For the text-containing cell, return its midpoint in (x, y) coordinate format. 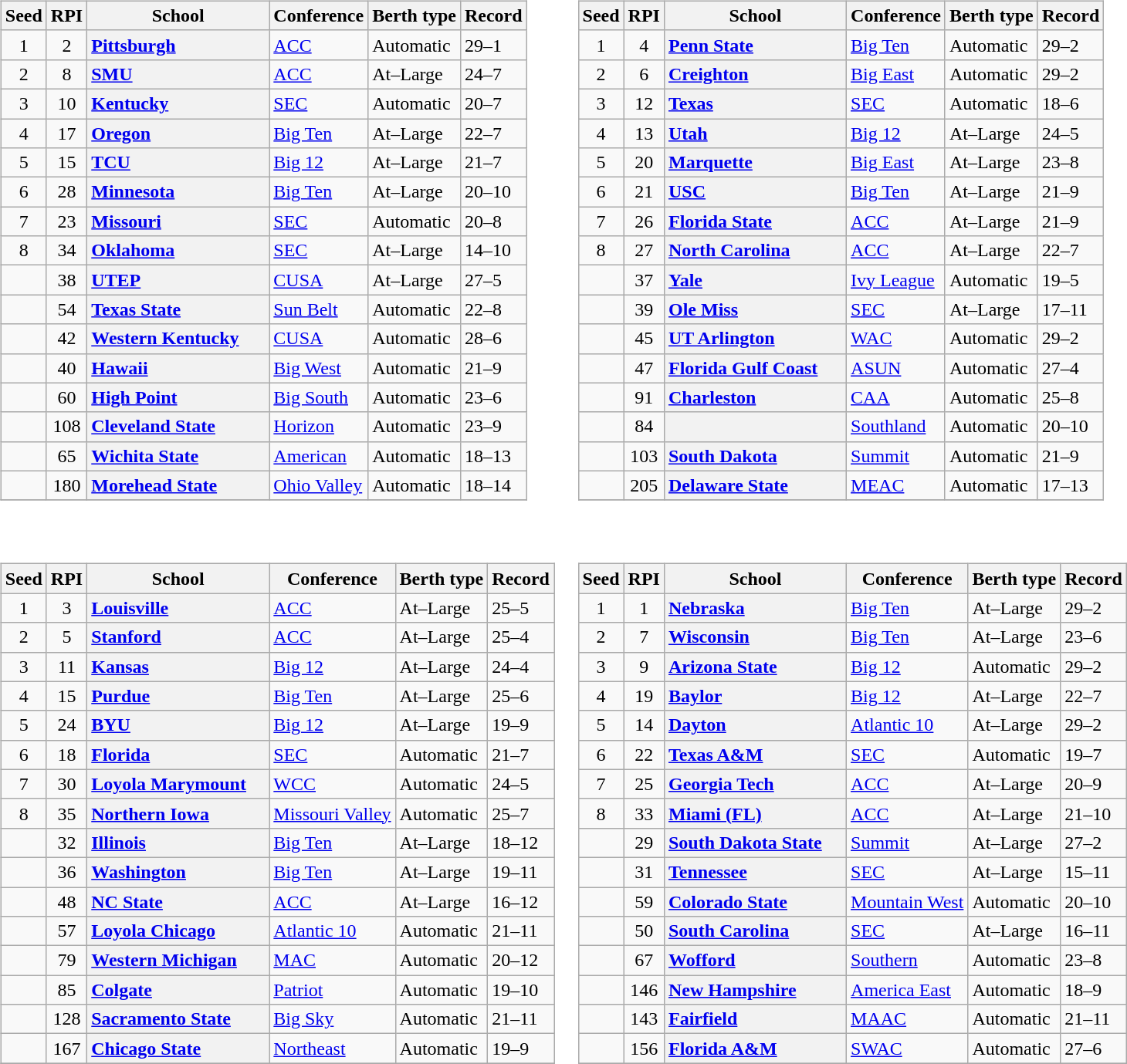
Wichita State (178, 456)
25–4 (521, 637)
12 (644, 103)
50 (644, 931)
29–1 (493, 45)
Stanford (178, 637)
Delaware State (755, 485)
20–9 (1094, 784)
WAC (896, 339)
24–4 (521, 667)
23 (66, 221)
85 (66, 990)
17–11 (1071, 309)
Missouri (178, 221)
North Carolina (755, 251)
Southern (908, 961)
Sun Belt (319, 309)
20–7 (493, 103)
67 (644, 961)
Loyola Chicago (178, 931)
SMU (178, 74)
54 (66, 309)
ASUN (896, 368)
USC (755, 192)
Morehead State (178, 485)
Washington (178, 872)
Western Michigan (178, 961)
18–14 (493, 485)
65 (66, 456)
Missouri Valley (332, 813)
27–4 (1071, 368)
32 (66, 843)
13 (644, 133)
New Hampshire (755, 990)
28 (66, 192)
MEAC (896, 485)
South Dakota (755, 456)
25 (644, 784)
57 (66, 931)
18–12 (521, 843)
UTEP (178, 280)
Tennessee (755, 872)
22–8 (493, 309)
Texas (755, 103)
45 (644, 339)
10 (66, 103)
Baylor (755, 696)
14 (644, 725)
WCC (332, 784)
Nebraska (755, 608)
Northern Iowa (178, 813)
UT Arlington (755, 339)
Western Kentucky (178, 339)
16–12 (521, 902)
Ole Miss (755, 309)
60 (66, 397)
156 (644, 1049)
14–10 (493, 251)
Wofford (755, 961)
Creighton (755, 74)
Colorado State (755, 902)
25–6 (521, 696)
21–10 (1094, 813)
84 (644, 427)
Northeast (332, 1049)
Ohio Valley (319, 485)
Penn State (755, 45)
40 (66, 368)
Mountain West (908, 902)
27–5 (493, 280)
17–13 (1071, 485)
Georgia Tech (755, 784)
28–6 (493, 339)
Yale (755, 280)
19–7 (1094, 755)
Florida A&M (755, 1049)
17 (66, 133)
20–8 (493, 221)
103 (644, 456)
Texas A&M (755, 755)
11 (66, 667)
48 (66, 902)
9 (644, 667)
79 (66, 961)
Kentucky (178, 103)
MAAC (908, 1019)
23–9 (493, 427)
Hawaii (178, 368)
20–12 (521, 961)
26 (644, 221)
Colgate (178, 990)
39 (644, 309)
22 (644, 755)
19–5 (1071, 280)
47 (644, 368)
South Dakota State (755, 843)
Dayton (755, 725)
30 (66, 784)
Kansas (178, 667)
59 (644, 902)
American (319, 456)
143 (644, 1019)
Big Sky (332, 1019)
Utah (755, 133)
America East (908, 990)
19 (644, 696)
Minnesota (178, 192)
34 (66, 251)
36 (66, 872)
Sacramento State (178, 1019)
18 (66, 755)
31 (644, 872)
BYU (178, 725)
37 (644, 280)
Illinois (178, 843)
167 (66, 1049)
146 (644, 990)
Purdue (178, 696)
27–2 (1094, 843)
Horizon (319, 427)
Oregon (178, 133)
16–11 (1094, 931)
33 (644, 813)
SWAC (908, 1049)
38 (66, 280)
19–10 (521, 990)
Florida State (755, 221)
24 (66, 725)
Chicago State (178, 1049)
Louisville (178, 608)
CAA (896, 397)
91 (644, 397)
18–13 (493, 456)
25–7 (521, 813)
South Carolina (755, 931)
27–6 (1094, 1049)
Cleveland State (178, 427)
21 (644, 192)
128 (66, 1019)
205 (644, 485)
NC State (178, 902)
Florida Gulf Coast (755, 368)
27 (644, 251)
Oklahoma (178, 251)
25–8 (1071, 397)
MAC (332, 961)
Southland (896, 427)
Big South (319, 397)
Miami (FL) (755, 813)
Charleston (755, 397)
Arizona State (755, 667)
Wisconsin (755, 637)
18–6 (1071, 103)
Loyola Marymount (178, 784)
Big West (319, 368)
24–7 (493, 74)
29 (644, 843)
15–11 (1094, 872)
42 (66, 339)
Patriot (332, 990)
Fairfield (755, 1019)
19–11 (521, 872)
Pittsburgh (178, 45)
180 (66, 485)
25–5 (521, 608)
Marquette (755, 163)
Florida (178, 755)
108 (66, 427)
High Point (178, 397)
Texas State (178, 309)
18–9 (1094, 990)
TCU (178, 163)
Ivy League (896, 280)
35 (66, 813)
20 (644, 163)
